From the cell containing the given text, extract its center point as (x, y) coordinate. 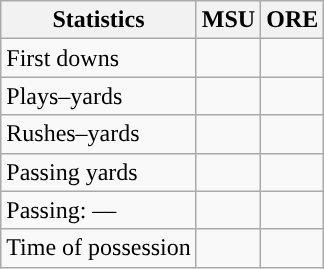
MSU (228, 20)
Passing yards (99, 172)
ORE (292, 20)
Rushes–yards (99, 134)
Plays–yards (99, 96)
Passing: –– (99, 210)
Time of possession (99, 248)
Statistics (99, 20)
First downs (99, 58)
